From the cell containing the given text, extract its center point as (x, y) coordinate. 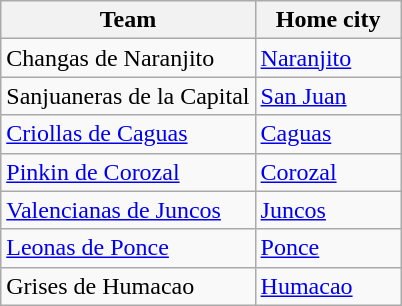
Corozal (328, 172)
Criollas de Caguas (128, 134)
Team (128, 20)
Grises de Humacao (128, 286)
Valencianas de Juncos (128, 210)
Ponce (328, 248)
Changas de Naranjito (128, 58)
Naranjito (328, 58)
Pinkin de Corozal (128, 172)
Home city (328, 20)
San Juan (328, 96)
Sanjuaneras de la Capital (128, 96)
Leonas de Ponce (128, 248)
Caguas (328, 134)
Humacao (328, 286)
Juncos (328, 210)
